Scan for the cell matching the given text and deliver its (x, y) coordinate at center. 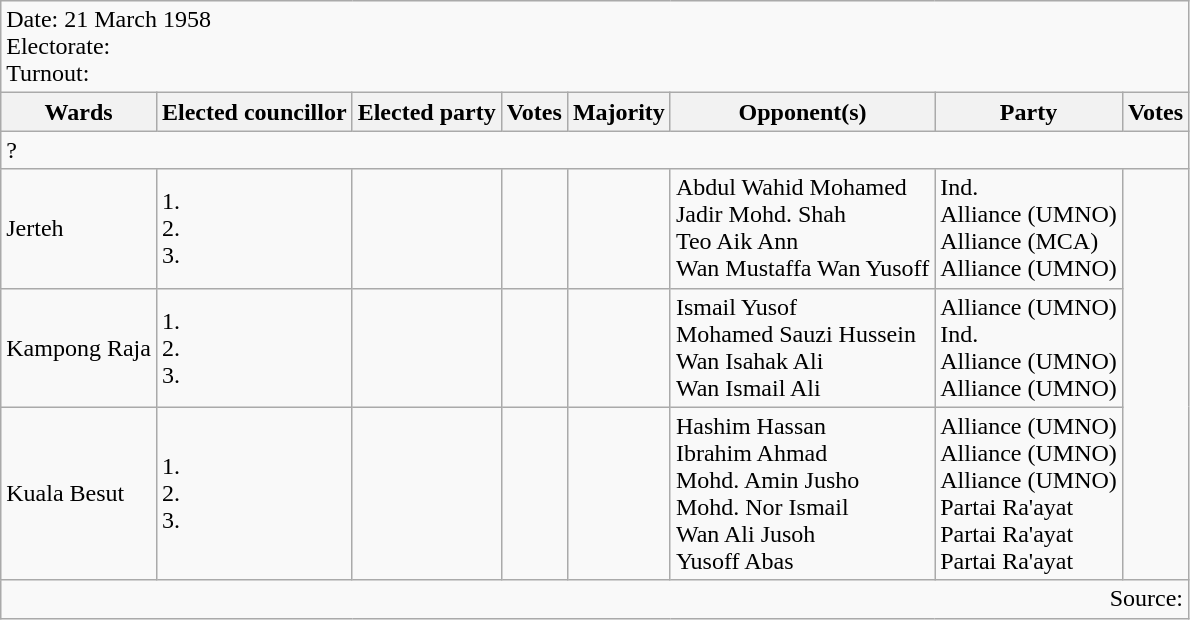
Hashim HassanIbrahim AhmadMohd. Amin JushoMohd. Nor IsmailWan Ali JusohYusoff Abas (802, 494)
Abdul Wahid MohamedJadir Mohd. ShahTeo Aik AnnWan Mustaffa Wan Yusoff (802, 228)
? (595, 150)
Majority (618, 112)
Kuala Besut (79, 494)
Jerteh (79, 228)
Ismail YusofMohamed Sauzi HusseinWan Isahak AliWan Ismail Ali (802, 348)
Source: (595, 599)
Party (1029, 112)
Alliance (UMNO)Ind.Alliance (UMNO)Alliance (UMNO) (1029, 348)
Wards (79, 112)
Elected party (426, 112)
Date: 21 March 1958Electorate: Turnout: (595, 47)
Elected councillor (254, 112)
Opponent(s) (802, 112)
Ind.Alliance (UMNO)Alliance (MCA)Alliance (UMNO) (1029, 228)
Kampong Raja (79, 348)
Alliance (UMNO)Alliance (UMNO)Alliance (UMNO)Partai Ra'ayatPartai Ra'ayatPartai Ra'ayat (1029, 494)
